Scan for the cell matching the given text and deliver its (x, y) coordinate at center. 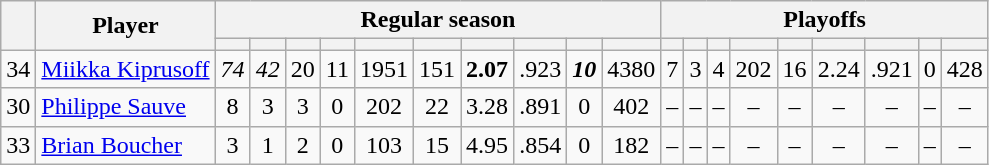
151 (438, 69)
2.24 (838, 69)
2.07 (488, 69)
30 (18, 107)
3.28 (488, 107)
7 (672, 69)
2 (302, 145)
Player (126, 26)
Playoffs (825, 20)
Philippe Sauve (126, 107)
.891 (540, 107)
Regular season (438, 20)
8 (232, 107)
42 (268, 69)
4 (718, 69)
182 (632, 145)
4.95 (488, 145)
428 (964, 69)
103 (384, 145)
402 (632, 107)
20 (302, 69)
4380 (632, 69)
15 (438, 145)
16 (794, 69)
22 (438, 107)
.854 (540, 145)
74 (232, 69)
Brian Boucher (126, 145)
11 (337, 69)
.923 (540, 69)
Miikka Kiprusoff (126, 69)
.921 (892, 69)
1951 (384, 69)
34 (18, 69)
33 (18, 145)
1 (268, 145)
10 (584, 69)
